Capture the cell that displays the provided text and extract its (x, y) central coordinate. 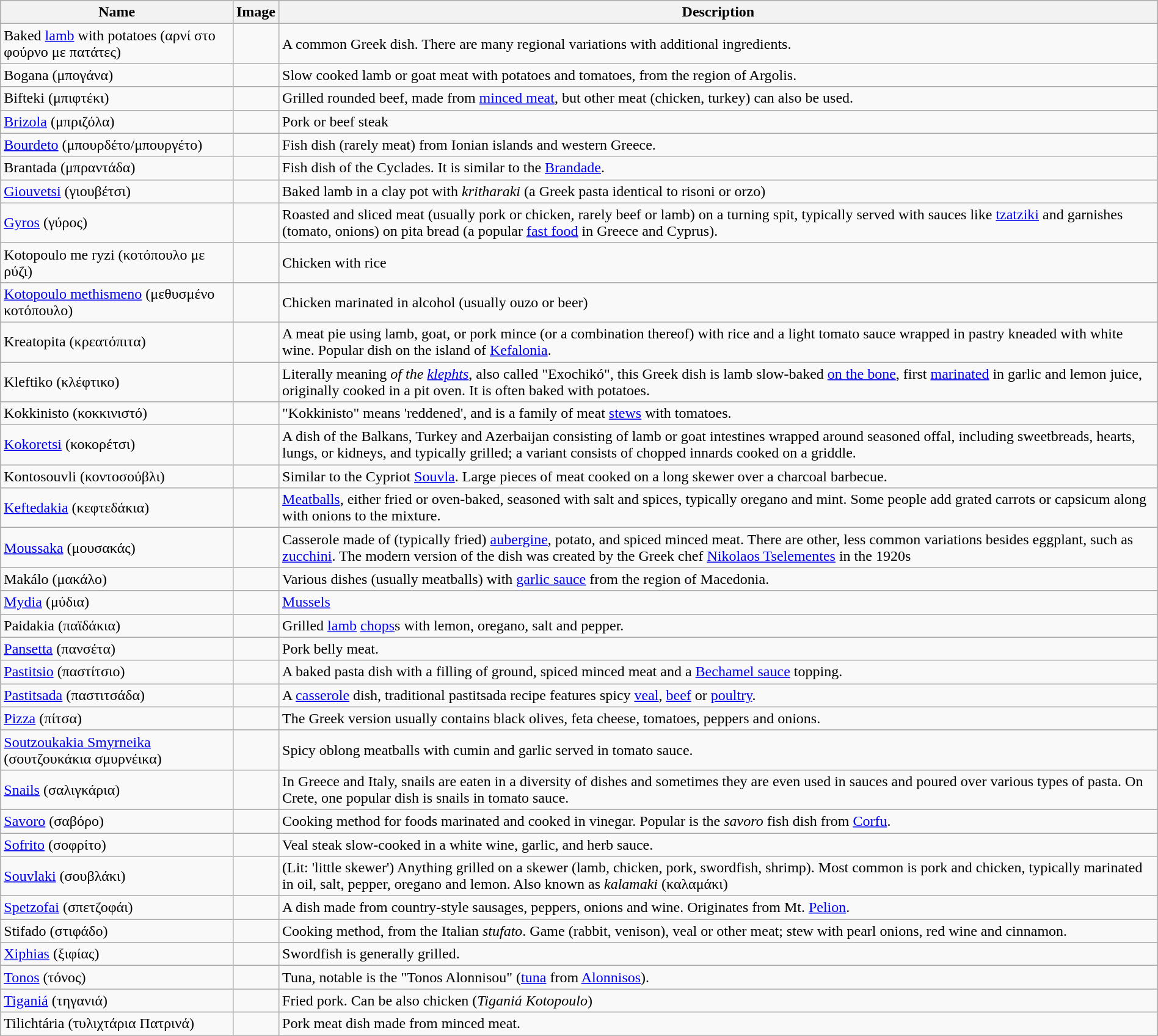
Brizola (μπριζόλα) (117, 122)
Kleftiko (κλέφτικο) (117, 381)
Cooking method for foods marinated and cooked in vinegar. Popular is the savoro fish dish from Corfu. (718, 821)
Paidakia (παϊδάκια) (117, 626)
Description (718, 12)
Spetzofai (σπετζοφάι) (117, 908)
A common Greek dish. There are many regional variations with additional ingredients. (718, 44)
Veal steak slow-cooked in a white wine, garlic, and herb sauce. (718, 845)
Chicken marinated in alcohol (usually ouzo or beer) (718, 302)
Tuna, notable is the "Tonos Alonnisou" (tuna from Alonnisos). (718, 977)
Keftedakia (κεφτεδάκια) (117, 508)
Sofrito (σοφρίτο) (117, 845)
Pansetta (πανσέτα) (117, 649)
Name (117, 12)
Baked lamb in a clay pot with kritharaki (a Greek pasta identical to risoni or orzo) (718, 191)
Pork meat dish made from minced meat. (718, 1024)
A baked pasta dish with a filling of ground, spiced minced meat and a Bechamel sauce topping. (718, 672)
Savoro (σαβόρο) (117, 821)
Bifteki (μπιφτέκι) (117, 98)
Kotopoulo me ryzi (κοτόπουλο με ρύζι) (117, 263)
Cooking method, from the Italian stufato. Game (rabbit, venison), veal or other meat; stew with pearl onions, red wine and cinnamon. (718, 931)
Grilled rounded beef, made from minced meat, but other meat (chicken, turkey) can also be used. (718, 98)
Mussels (718, 602)
Mydia (μύδια) (117, 602)
Giouvetsi (γιουβέτσι) (117, 191)
Fish dish (rarely meat) from Ionian islands and western Greece. (718, 145)
Kokoretsi (κοκορέτσι) (117, 445)
Similar to the Cypriot Souvla. Large pieces of meat cooked on a long skewer over a charcoal barbecue. (718, 476)
A casserole dish, traditional pastitsada recipe features spicy veal, beef or poultry. (718, 695)
Pastitsio (παστίτσιο) (117, 672)
Chicken with rice (718, 263)
Moussaka (μουσακάς) (117, 547)
Kontosouvli (κοντοσούβλι) (117, 476)
Kokkinisto (κοκκινιστό) (117, 414)
The Greek version usually contains black olives, feta cheese, tomatoes, peppers and onions. (718, 718)
A dish made from country-style sausages, peppers, onions and wine. Originates from Mt. Pelion. (718, 908)
Swordfish is generally grilled. (718, 954)
Tilichtária (τυλιχτάρια Πατρινά) (117, 1024)
Stifado (στιφάδο) (117, 931)
Bogana (μπογάνα) (117, 75)
Pastitsada (παστιτσάδα) (117, 695)
Spicy oblong meatballs with cumin and garlic served in tomato sauce. (718, 750)
Souvlaki (σουβλάκι) (117, 876)
Makálo (μακάλο) (117, 579)
Pork belly meat. (718, 649)
Pizza (πίτσα) (117, 718)
Grilled lamb chopss with lemon, oregano, salt and pepper. (718, 626)
Baked lamb with potatoes (αρνί στο φούρνο με πατάτες) (117, 44)
Tiganiá (τηγανιά) (117, 1001)
Image (255, 12)
"Kokkinisto" means 'reddened', and is a family of meat stews with tomatoes. (718, 414)
Fish dish of the Cyclades. It is similar to the Brandade. (718, 168)
Slow cooked lamb or goat meat with potatoes and tomatoes, from the region of Argolis. (718, 75)
Brantada (μπραντάδα) (117, 168)
Various dishes (usually meatballs) with garlic sauce from the region of Macedonia. (718, 579)
Xiphias (ξιφίας) (117, 954)
Gyros (γύρος) (117, 222)
Soutzoukakia Smyrneika (σουτζουκάκια σμυρνέικα) (117, 750)
Snails (σαλιγκάρια) (117, 789)
Tonos (τόνος) (117, 977)
Pork or beef steak (718, 122)
Kotopoulo methismeno (μεθυσμένο κοτόπουλο) (117, 302)
Kreatopita (κρεατόπιτα) (117, 342)
Bourdeto (μπουρδέτο/μπουργέτο) (117, 145)
Fried pork. Can be also chicken (Tiganiá Kotopoulo) (718, 1001)
